Search for the cell housing the specified text and yield its [x, y] center coordinate. 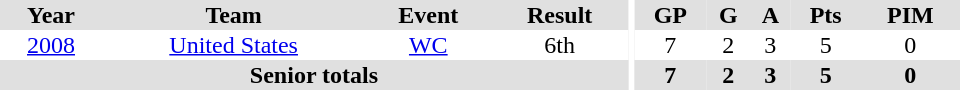
Senior totals [314, 75]
2008 [51, 45]
Pts [826, 15]
6th [560, 45]
A [770, 15]
United States [234, 45]
G [728, 15]
Result [560, 15]
GP [670, 15]
Team [234, 15]
Event [428, 15]
PIM [910, 15]
WC [428, 45]
Year [51, 15]
